Provide the (X, Y) coordinate of the cell's center where the given text is located.  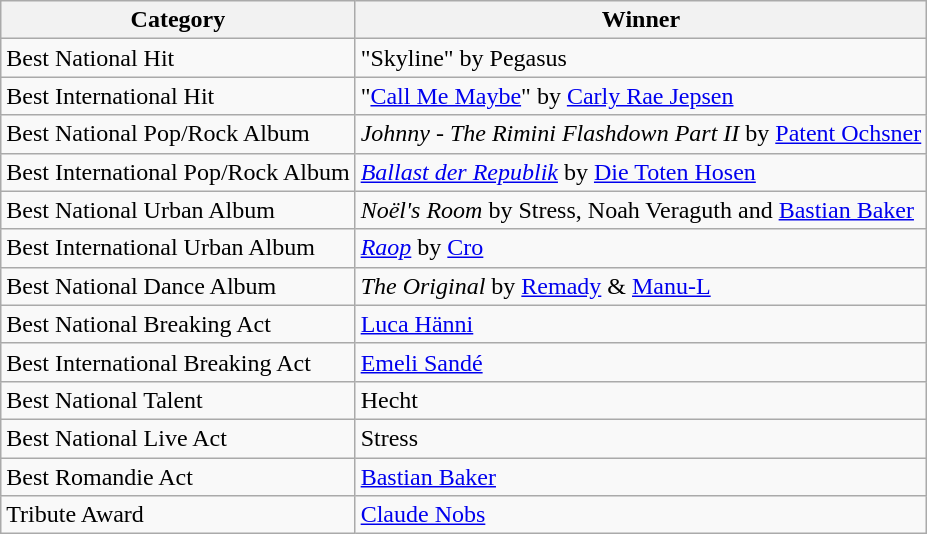
Best National Breaking Act (178, 324)
Best National Pop/Rock Album (178, 134)
Best National Hit (178, 58)
Best International Hit (178, 96)
Best International Pop/Rock Album (178, 172)
Hecht (641, 400)
Best National Dance Album (178, 286)
Tribute Award (178, 515)
Noël's Room by Stress, Noah Veraguth and Bastian Baker (641, 210)
Best National Talent (178, 400)
Claude Nobs (641, 515)
Category (178, 20)
Best International Breaking Act (178, 362)
The Original by Remady & Manu-L (641, 286)
Best National Live Act (178, 438)
Best Romandie Act (178, 477)
Bastian Baker (641, 477)
Ballast der Republik by Die Toten Hosen (641, 172)
Stress (641, 438)
Raop by Cro (641, 248)
Luca Hänni (641, 324)
"Call Me Maybe" by Carly Rae Jepsen (641, 96)
Best National Urban Album (178, 210)
Johnny - The Rimini Flashdown Part II by Patent Ochsner (641, 134)
Best International Urban Album (178, 248)
Winner (641, 20)
Emeli Sandé (641, 362)
"Skyline" by Pegasus (641, 58)
